For the text-containing cell, return its midpoint in [X, Y] coordinate format. 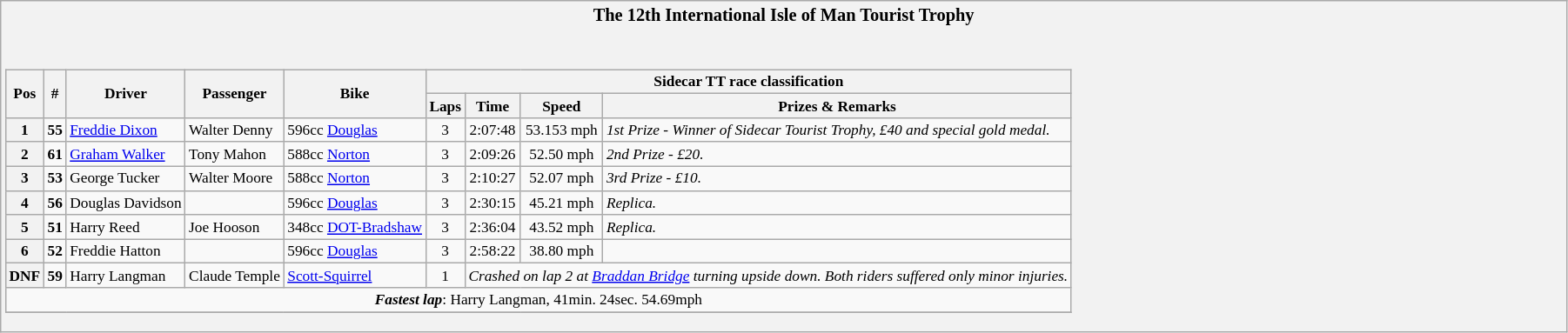
Passenger [235, 93]
Walter Moore [235, 178]
348cc DOT-Bradshaw [355, 227]
45.21 mph [562, 203]
Bike [355, 93]
61 [55, 154]
6 [24, 251]
Tony Mahon [235, 154]
Pos [24, 93]
Claude Temple [235, 276]
Harry Langman [125, 276]
Joe Hooson [235, 227]
Driver [125, 93]
Speed [562, 105]
56 [55, 203]
Time [493, 105]
Prizes & Remarks [837, 105]
52.50 mph [562, 154]
Walter Denny [235, 130]
52.07 mph [562, 178]
5 [24, 227]
Douglas Davidson [125, 203]
52 [55, 251]
2:30:15 [493, 203]
DNF [24, 276]
Harry Reed [125, 227]
George Tucker [125, 178]
2:07:48 [493, 130]
1st Prize - Winner of Sidecar Tourist Trophy, £40 and special gold medal. [837, 130]
2nd Prize - £20. [837, 154]
43.52 mph [562, 227]
38.80 mph [562, 251]
Laps [446, 105]
Fastest lap: Harry Langman, 41min. 24sec. 54.69mph [538, 299]
3rd Prize - £10. [837, 178]
2 [24, 154]
# [55, 93]
Scott-Squirrel [355, 276]
2:58:22 [493, 251]
Freddie Dixon [125, 130]
Freddie Hatton [125, 251]
59 [55, 276]
The 12th International Isle of Man Tourist Trophy [784, 14]
4 [24, 203]
55 [55, 130]
51 [55, 227]
2:36:04 [493, 227]
2:09:26 [493, 154]
Sidecar TT race classification [748, 81]
2:10:27 [493, 178]
53 [55, 178]
Graham Walker [125, 154]
53.153 mph [562, 130]
Crashed on lap 2 at Braddan Bridge turning upside down. Both riders suffered only minor injuries. [767, 276]
